From the cell containing the given text, extract its center point as [X, Y] coordinate. 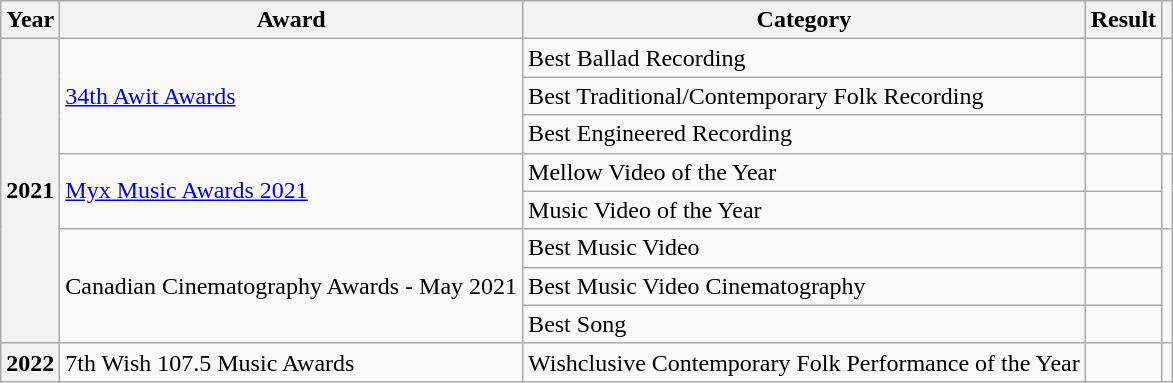
Best Engineered Recording [804, 134]
7th Wish 107.5 Music Awards [292, 362]
Best Traditional/Contemporary Folk Recording [804, 96]
Mellow Video of the Year [804, 172]
Myx Music Awards 2021 [292, 191]
34th Awit Awards [292, 96]
Wishclusive Contemporary Folk Performance of the Year [804, 362]
2021 [30, 191]
Category [804, 20]
Best Music Video Cinematography [804, 286]
Canadian Cinematography Awards - May 2021 [292, 286]
2022 [30, 362]
Music Video of the Year [804, 210]
Year [30, 20]
Best Song [804, 324]
Award [292, 20]
Best Music Video [804, 248]
Best Ballad Recording [804, 58]
Result [1123, 20]
